Scan for the cell matching the given text and deliver its (x, y) coordinate at center. 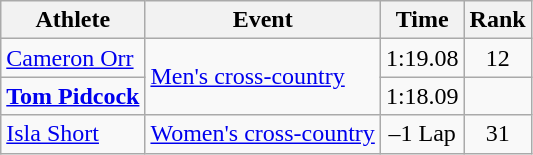
Tom Pidcock (73, 96)
Isla Short (73, 134)
1:18.09 (422, 96)
Event (262, 20)
1:19.08 (422, 58)
Men's cross-country (262, 77)
31 (498, 134)
Women's cross-country (262, 134)
Cameron Orr (73, 58)
Rank (498, 20)
Time (422, 20)
Athlete (73, 20)
12 (498, 58)
–1 Lap (422, 134)
